Detect which cell encompasses the target text, then output its [x, y] center coordinate. 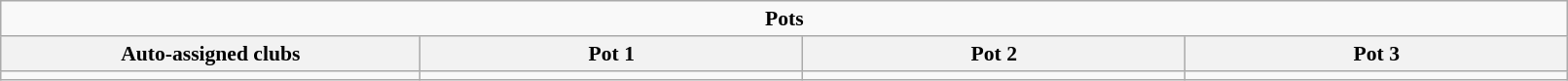
Pots [784, 19]
Auto-assigned clubs [210, 54]
Pot 2 [995, 54]
Pot 1 [611, 54]
Pot 3 [1376, 54]
